Output the (X, Y) coordinate of the center of the cell containing the given text.  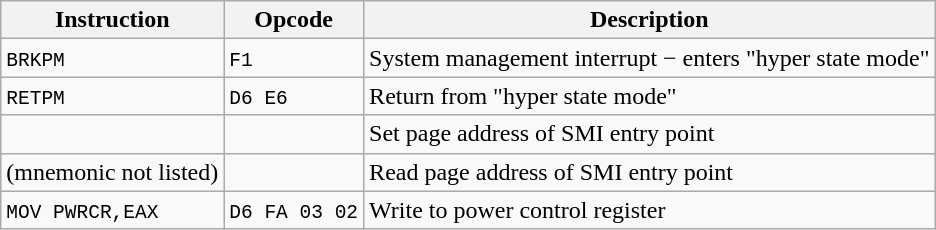
Read page address of SMI entry point (650, 172)
Return from "hyper state mode" (650, 96)
MOV PWRCR,EAX (112, 210)
D6 E6 (294, 96)
RETPM (112, 96)
System management interrupt − enters "hyper state mode" (650, 58)
Description (650, 20)
(mnemonic not listed) (112, 172)
Instruction (112, 20)
F1 (294, 58)
BRKPM (112, 58)
Opcode (294, 20)
Write to power control register (650, 210)
D6 FA 03 02 (294, 210)
Set page address of SMI entry point (650, 134)
